Determine the (x, y) coordinate at the center of the cell enclosing the given text.  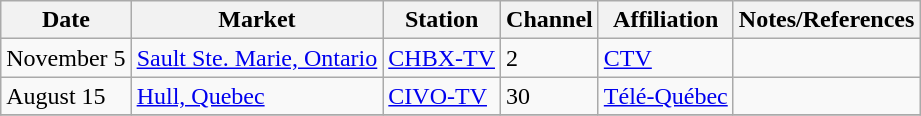
Télé-Québec (666, 96)
CIVO-TV (442, 96)
August 15 (66, 96)
November 5 (66, 58)
Hull, Quebec (257, 96)
Channel (550, 20)
Station (442, 20)
CTV (666, 58)
Date (66, 20)
2 (550, 58)
30 (550, 96)
Notes/References (826, 20)
Market (257, 20)
Affiliation (666, 20)
Sault Ste. Marie, Ontario (257, 58)
CHBX-TV (442, 58)
